Return the [x, y] coordinate for the center point of the cell that contains the specified text.  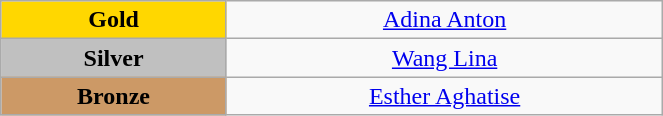
Adina Anton [444, 20]
Gold [114, 20]
Esther Aghatise [444, 96]
Silver [114, 58]
Bronze [114, 96]
Wang Lina [444, 58]
